Pinpoint the cell where the given text exists, returning its [x, y] midpoint coordinate. 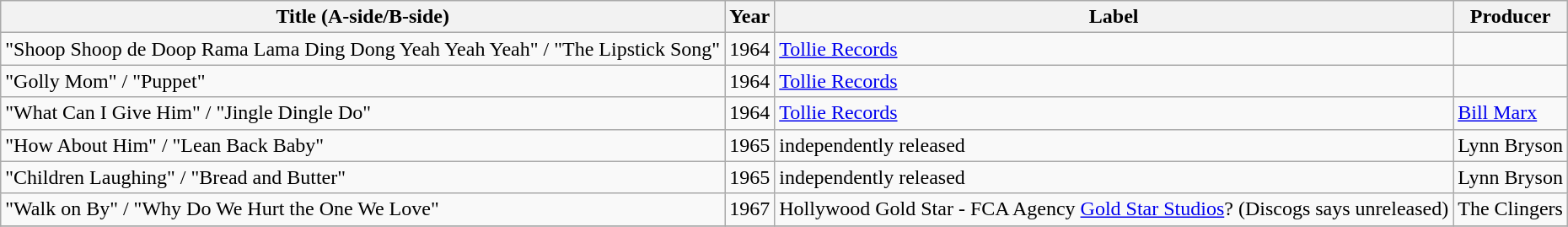
The Clingers [1511, 209]
Title (A-side/B-side) [362, 17]
"Shoop Shoop de Doop Rama Lama Ding Dong Yeah Yeah Yeah" / "The Lipstick Song" [362, 49]
Bill Marx [1511, 113]
Label [1114, 17]
Year [750, 17]
"Children Laughing" / "Bread and Butter" [362, 177]
"What Can I Give Him" / "Jingle Dingle Do" [362, 113]
"Walk on By" / "Why Do We Hurt the One We Love" [362, 209]
Hollywood Gold Star - FCA Agency Gold Star Studios? (Discogs says unreleased) [1114, 209]
1967 [750, 209]
Producer [1511, 17]
"How About Him" / "Lean Back Baby" [362, 145]
"Golly Mom" / "Puppet" [362, 81]
